Extract the (x, y) coordinate from the center of the cell holding the provided text.  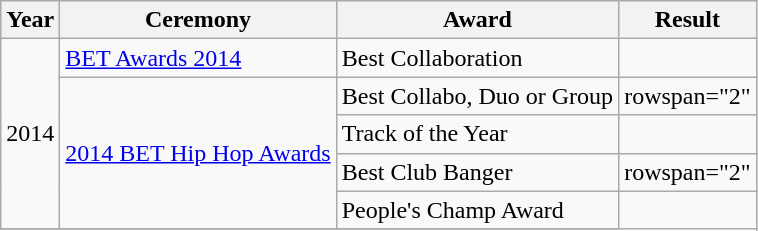
Best Collaboration (477, 58)
Year (30, 20)
Ceremony (198, 20)
People's Champ Award (477, 210)
BET Awards 2014 (198, 58)
Best Club Banger (477, 172)
Award (477, 20)
2014 BET Hip Hop Awards (198, 153)
2014 (30, 134)
Result (688, 20)
Best Collabo, Duo or Group (477, 96)
Track of the Year (477, 134)
